Detect which cell encompasses the target text, then output its [x, y] center coordinate. 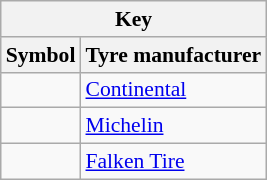
Falken Tire [173, 162]
Tyre manufacturer [173, 55]
Symbol [41, 55]
Continental [173, 90]
Key [134, 19]
Michelin [173, 126]
